Return the (X, Y) coordinate for the center point of the cell that contains the specified text.  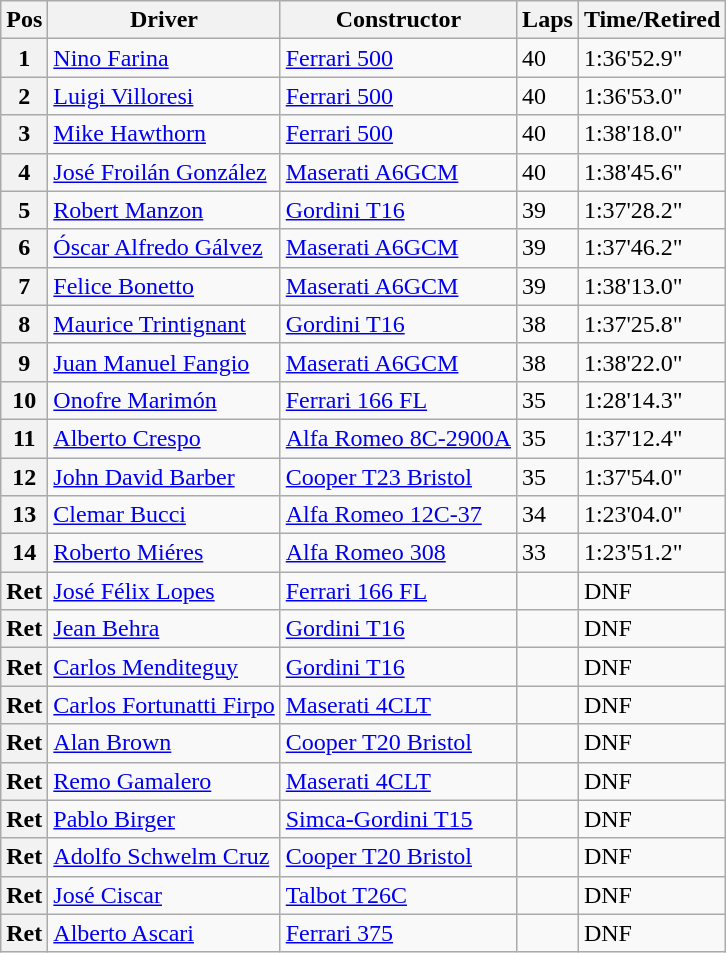
Roberto Miéres (164, 553)
3 (24, 134)
1:37'12.4" (652, 438)
Talbot T26C (398, 895)
1:37'25.8" (652, 324)
1:38'18.0" (652, 134)
14 (24, 553)
Pos (24, 20)
1:23'51.2" (652, 553)
Ferrari 375 (398, 933)
11 (24, 438)
Óscar Alfredo Gálvez (164, 248)
1:37'54.0" (652, 477)
7 (24, 286)
Carlos Fortunatti Firpo (164, 705)
1 (24, 58)
Alfa Romeo 8C-2900A (398, 438)
Mike Hawthorn (164, 134)
Alberto Crespo (164, 438)
6 (24, 248)
Alfa Romeo 308 (398, 553)
1:28'14.3" (652, 400)
1:37'46.2" (652, 248)
Felice Bonetto (164, 286)
Maurice Trintignant (164, 324)
Jean Behra (164, 629)
Alfa Romeo 12C-37 (398, 515)
Carlos Menditeguy (164, 667)
1:23'04.0" (652, 515)
8 (24, 324)
1:36'52.9" (652, 58)
Laps (548, 20)
Juan Manuel Fangio (164, 362)
Clemar Bucci (164, 515)
1:38'13.0" (652, 286)
Time/Retired (652, 20)
José Félix Lopes (164, 591)
1:38'45.6" (652, 172)
Alberto Ascari (164, 933)
José Froilán González (164, 172)
10 (24, 400)
Luigi Villoresi (164, 96)
Pablo Birger (164, 819)
Driver (164, 20)
Simca-Gordini T15 (398, 819)
5 (24, 210)
Constructor (398, 20)
4 (24, 172)
Adolfo Schwelm Cruz (164, 857)
1:38'22.0" (652, 362)
John David Barber (164, 477)
9 (24, 362)
12 (24, 477)
Remo Gamalero (164, 781)
Alan Brown (164, 743)
34 (548, 515)
José Ciscar (164, 895)
13 (24, 515)
33 (548, 553)
Robert Manzon (164, 210)
Nino Farina (164, 58)
2 (24, 96)
Cooper T23 Bristol (398, 477)
1:36'53.0" (652, 96)
1:37'28.2" (652, 210)
Onofre Marimón (164, 400)
